From the cell containing the given text, extract its center point as (x, y) coordinate. 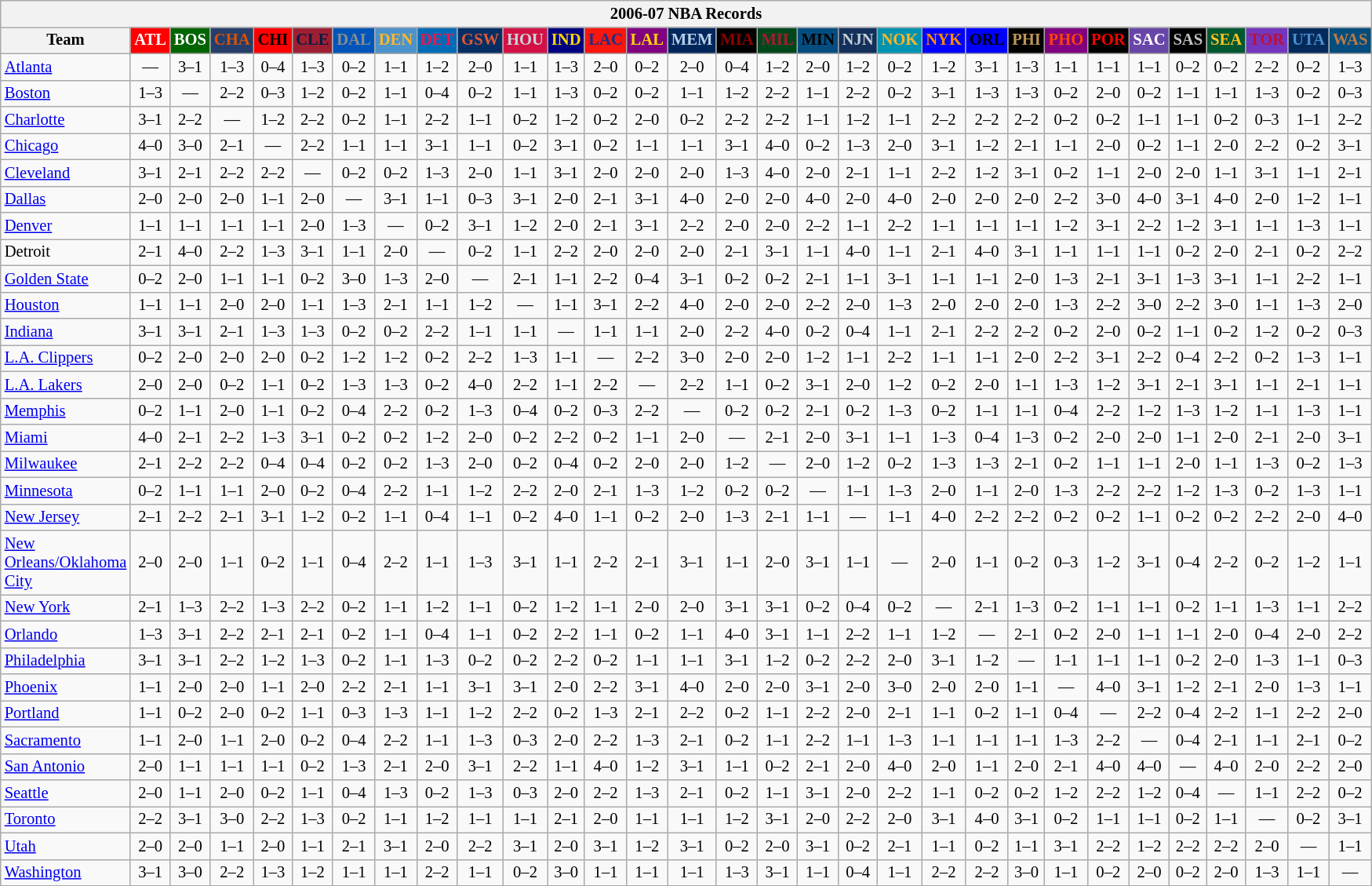
Dallas (66, 199)
IND (566, 40)
NOK (901, 40)
PHI (1026, 40)
MIA (737, 40)
DET (437, 40)
New Orleans/Oklahoma City (66, 563)
Philadelphia (66, 661)
Cleveland (66, 173)
MEM (692, 40)
Seattle (66, 793)
Detroit (66, 252)
MIL (778, 40)
Indiana (66, 332)
Boston (66, 93)
New Jersey (66, 517)
Chicago (66, 146)
MIN (818, 40)
Memphis (66, 411)
Miami (66, 437)
NJN (858, 40)
Sacramento (66, 740)
NYK (944, 40)
UTA (1308, 40)
Denver (66, 225)
LAC (606, 40)
POR (1108, 40)
GSW (480, 40)
SAS (1188, 40)
WAS (1350, 40)
Houston (66, 305)
San Antonio (66, 767)
Milwaukee (66, 464)
CHA (232, 40)
ORL (987, 40)
L.A. Lakers (66, 385)
Golden State (66, 279)
BOS (190, 40)
ATL (151, 40)
TOR (1267, 40)
Washington (66, 873)
Phoenix (66, 687)
2006-07 NBA Records (686, 13)
SAC (1148, 40)
Toronto (66, 819)
New York (66, 607)
Minnesota (66, 490)
PHO (1066, 40)
SEA (1226, 40)
Portland (66, 713)
DAL (353, 40)
DEN (395, 40)
Atlanta (66, 67)
Orlando (66, 634)
Team (66, 40)
CLE (312, 40)
CHI (273, 40)
L.A. Clippers (66, 358)
Utah (66, 846)
LAL (647, 40)
Charlotte (66, 120)
HOU (526, 40)
